For the text-containing cell, return its midpoint in [x, y] coordinate format. 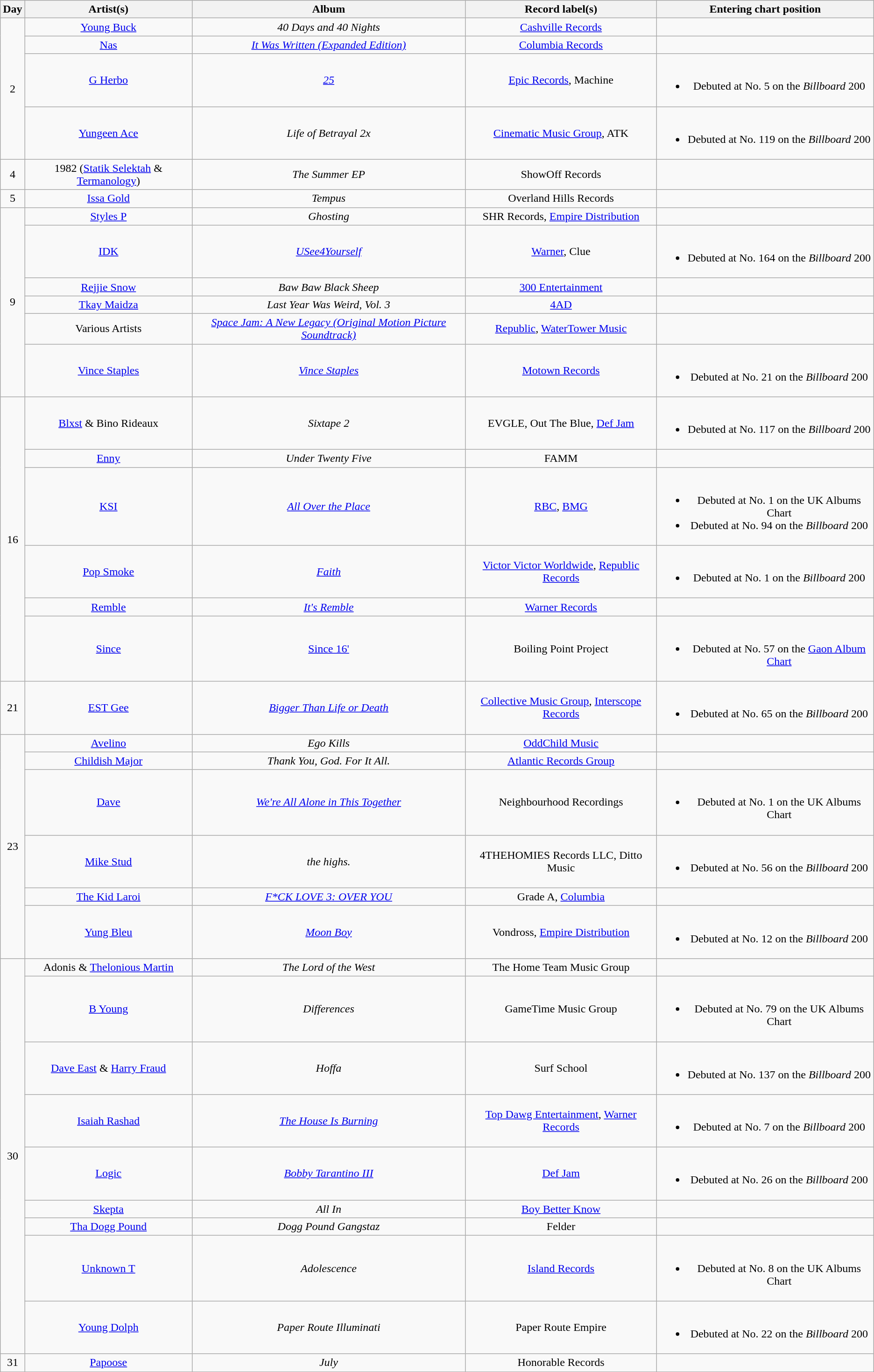
Dogg Pound Gangstaz [329, 1227]
Pop Smoke [108, 572]
Bigger Than Life or Death [329, 708]
Debuted at No. 119 on the Billboard 200 [765, 133]
Cinematic Music Group, ATK [561, 133]
F*CK LOVE 3: OVER YOU [329, 897]
5 [13, 198]
21 [13, 708]
RBC, BMG [561, 506]
Debuted at No. 1 on the UK Albums ChartDebuted at No. 94 on the Billboard 200 [765, 506]
Dave [108, 802]
Avelino [108, 743]
Day [13, 9]
30 [13, 1156]
Ghosting [329, 216]
40 Days and 40 Nights [329, 27]
Debuted at No. 79 on the UK Albums Chart [765, 1009]
1982 (Statik Selektah & Termanology) [108, 175]
Ego Kills [329, 743]
Boy Better Know [561, 1209]
The House Is Burning [329, 1121]
Debuted at No. 8 on the UK Albums Chart [765, 1268]
Adonis & Thelonious Martin [108, 967]
Entering chart position [765, 9]
Debuted at No. 12 on the Billboard 200 [765, 932]
Young Buck [108, 27]
KSI [108, 506]
Unknown T [108, 1268]
Differences [329, 1009]
Logic [108, 1174]
Record label(s) [561, 9]
Blxst & Bino Rideaux [108, 423]
Debuted at No. 164 on the Billboard 200 [765, 251]
23 [13, 846]
Overland Hills Records [561, 198]
The Lord of the West [329, 967]
4AD [561, 304]
Childish Major [108, 761]
Yungeen Ace [108, 133]
Columbia Records [561, 45]
16 [13, 539]
2 [13, 89]
Debuted at No. 117 on the Billboard 200 [765, 423]
25 [329, 80]
G Herbo [108, 80]
The Home Team Music Group [561, 967]
Yung Bleu [108, 932]
Boiling Point Project [561, 649]
Debuted at No. 1 on the UK Albums Chart [765, 802]
Debuted at No. 137 on the Billboard 200 [765, 1068]
Epic Records, Machine [561, 80]
Mike Stud [108, 861]
Sixtape 2 [329, 423]
Enny [108, 459]
Faith [329, 572]
July [329, 1363]
Motown Records [561, 370]
Nas [108, 45]
Under Twenty Five [329, 459]
Debuted at No. 7 on the Billboard 200 [765, 1121]
Debuted at No. 21 on the Billboard 200 [765, 370]
It's Remble [329, 607]
31 [13, 1363]
Vondross, Empire Distribution [561, 932]
the highs. [329, 861]
Tha Dogg Pound [108, 1227]
Tempus [329, 198]
9 [13, 302]
EVGLE, Out The Blue, Def Jam [561, 423]
4THEHOMIES Records LLC, Ditto Music [561, 861]
It Was Written (Expanded Edition) [329, 45]
B Young [108, 1009]
Neighbourhood Recordings [561, 802]
Bobby Tarantino III [329, 1174]
Baw Baw Black Sheep [329, 287]
Rejjie Snow [108, 287]
Paper Route Empire [561, 1327]
Victor Victor Worldwide, Republic Records [561, 572]
Since [108, 649]
Top Dawg Entertainment, Warner Records [561, 1121]
Grade A, Columbia [561, 897]
Felder [561, 1227]
Issa Gold [108, 198]
Papoose [108, 1363]
Island Records [561, 1268]
IDK [108, 251]
Warner Records [561, 607]
Debuted at No. 1 on the Billboard 200 [765, 572]
Debuted at No. 5 on the Billboard 200 [765, 80]
Tkay Maidza [108, 304]
All Over the Place [329, 506]
We're All Alone in This Together [329, 802]
Debuted at No. 22 on the Billboard 200 [765, 1327]
Album [329, 9]
Surf School [561, 1068]
Isaiah Rashad [108, 1121]
ShowOff Records [561, 175]
Life of Betrayal 2x [329, 133]
Since 16' [329, 649]
Honorable Records [561, 1363]
Debuted at No. 65 on the Billboard 200 [765, 708]
4 [13, 175]
Atlantic Records Group [561, 761]
Paper Route Illuminati [329, 1327]
Debuted at No. 56 on the Billboard 200 [765, 861]
The Kid Laroi [108, 897]
GameTime Music Group [561, 1009]
Various Artists [108, 329]
OddChild Music [561, 743]
Cashville Records [561, 27]
Last Year Was Weird, Vol. 3 [329, 304]
All In [329, 1209]
Hoffa [329, 1068]
Skepta [108, 1209]
Collective Music Group, Interscope Records [561, 708]
Republic, WaterTower Music [561, 329]
Artist(s) [108, 9]
Remble [108, 607]
300 Entertainment [561, 287]
Space Jam: A New Legacy (Original Motion Picture Soundtrack) [329, 329]
FAMM [561, 459]
EST Gee [108, 708]
Debuted at No. 26 on the Billboard 200 [765, 1174]
USee4Yourself [329, 251]
Styles P [108, 216]
Debuted at No. 57 on the Gaon Album Chart [765, 649]
Warner, Clue [561, 251]
Thank You, God. For It All. [329, 761]
Def Jam [561, 1174]
SHR Records, Empire Distribution [561, 216]
Adolescence [329, 1268]
Moon Boy [329, 932]
Dave East & Harry Fraud [108, 1068]
The Summer EP [329, 175]
Young Dolph [108, 1327]
